From the cell containing the given text, extract its center point as [X, Y] coordinate. 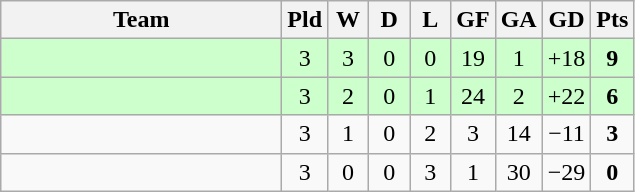
6 [612, 96]
GD [566, 20]
Pld [305, 20]
W [348, 20]
30 [518, 172]
−11 [566, 134]
24 [473, 96]
+18 [566, 58]
+22 [566, 96]
D [390, 20]
Team [142, 20]
Pts [612, 20]
19 [473, 58]
L [430, 20]
9 [612, 58]
GA [518, 20]
14 [518, 134]
GF [473, 20]
−29 [566, 172]
